Identify which cell holds the provided text, then report its (X, Y) central coordinate. 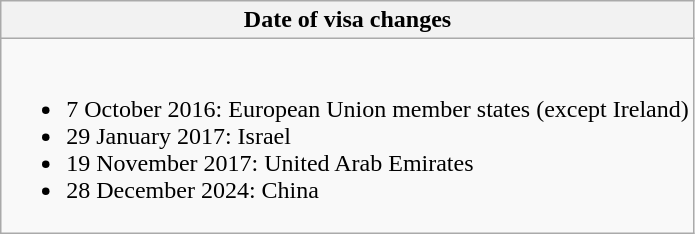
7 October 2016: European Union member states (except Ireland)29 January 2017: Israel19 November 2017: United Arab Emirates28 December 2024: China (348, 136)
Date of visa changes (348, 20)
